Capture the cell that displays the provided text and extract its (X, Y) central coordinate. 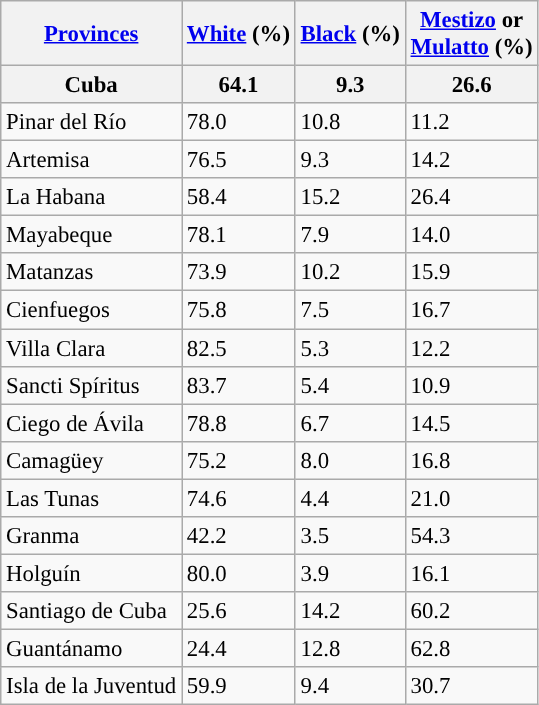
74.6 (239, 498)
Isla de la Juventud (92, 686)
16.1 (472, 573)
Mestizo or Mulatto (%) (472, 34)
58.4 (239, 197)
Camagüey (92, 460)
Holguín (92, 573)
14.5 (472, 423)
16.8 (472, 460)
73.9 (239, 273)
54.3 (472, 536)
Villa Clara (92, 348)
78.0 (239, 122)
Ciego de Ávila (92, 423)
26.4 (472, 197)
5.4 (350, 385)
11.2 (472, 122)
4.4 (350, 498)
62.8 (472, 648)
25.6 (239, 611)
9.4 (350, 686)
La Habana (92, 197)
10.2 (350, 273)
80.0 (239, 573)
Guantánamo (92, 648)
10.8 (350, 122)
75.2 (239, 460)
64.1 (239, 85)
5.3 (350, 348)
Mayabeque (92, 235)
76.5 (239, 160)
7.9 (350, 235)
15.9 (472, 273)
30.7 (472, 686)
78.8 (239, 423)
Pinar del Río (92, 122)
7.5 (350, 310)
83.7 (239, 385)
10.9 (472, 385)
26.6 (472, 85)
Provinces (92, 34)
42.2 (239, 536)
Cuba (92, 85)
Las Tunas (92, 498)
Granma (92, 536)
Artemisa (92, 160)
78.1 (239, 235)
82.5 (239, 348)
Sancti Spíritus (92, 385)
3.9 (350, 573)
14.0 (472, 235)
8.0 (350, 460)
16.7 (472, 310)
60.2 (472, 611)
Matanzas (92, 273)
Black (%) (350, 34)
21.0 (472, 498)
59.9 (239, 686)
15.2 (350, 197)
75.8 (239, 310)
12.8 (350, 648)
Santiago de Cuba (92, 611)
White (%) (239, 34)
24.4 (239, 648)
6.7 (350, 423)
12.2 (472, 348)
3.5 (350, 536)
Cienfuegos (92, 310)
